Capture the cell that displays the provided text and extract its [X, Y] central coordinate. 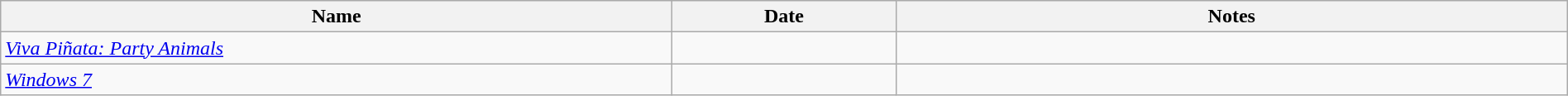
Notes [1231, 17]
Date [784, 17]
Windows 7 [337, 79]
Viva Piñata: Party Animals [337, 48]
Name [337, 17]
